Pinpoint the cell where the given text exists, returning its (X, Y) midpoint coordinate. 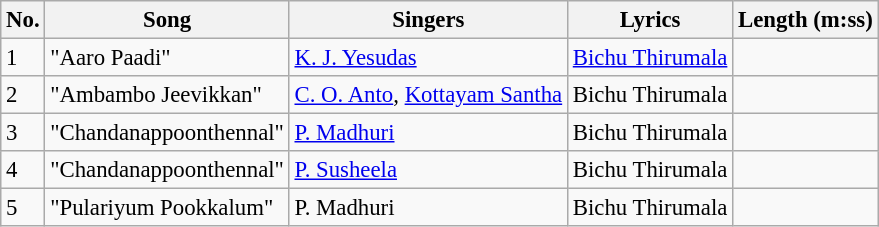
Lyrics (650, 20)
Length (m:ss) (806, 20)
P. Susheela (428, 170)
Song (167, 20)
4 (23, 170)
1 (23, 58)
2 (23, 95)
"Ambambo Jeevikkan" (167, 95)
"Pulariyum Pookkalum" (167, 208)
C. O. Anto, Kottayam Santha (428, 95)
3 (23, 133)
5 (23, 208)
"Aaro Paadi" (167, 58)
K. J. Yesudas (428, 58)
No. (23, 20)
Singers (428, 20)
